Return the [x, y] coordinate for the center point of the cell that contains the specified text.  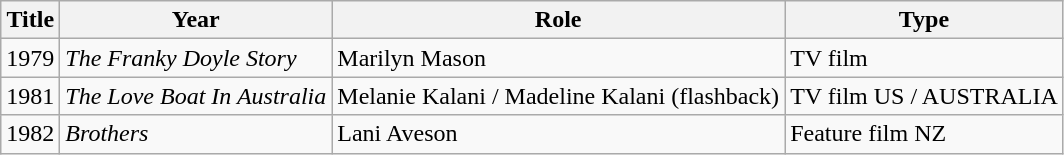
Lani Aveson [558, 134]
Melanie Kalani / Madeline Kalani (flashback) [558, 96]
Feature film NZ [924, 134]
Role [558, 20]
1979 [30, 58]
Title [30, 20]
Year [196, 20]
1981 [30, 96]
TV film US / AUSTRALIA [924, 96]
Brothers [196, 134]
The Love Boat In Australia [196, 96]
The Franky Doyle Story [196, 58]
Type [924, 20]
1982 [30, 134]
TV film [924, 58]
Marilyn Mason [558, 58]
